For the text-containing cell, return its midpoint in [x, y] coordinate format. 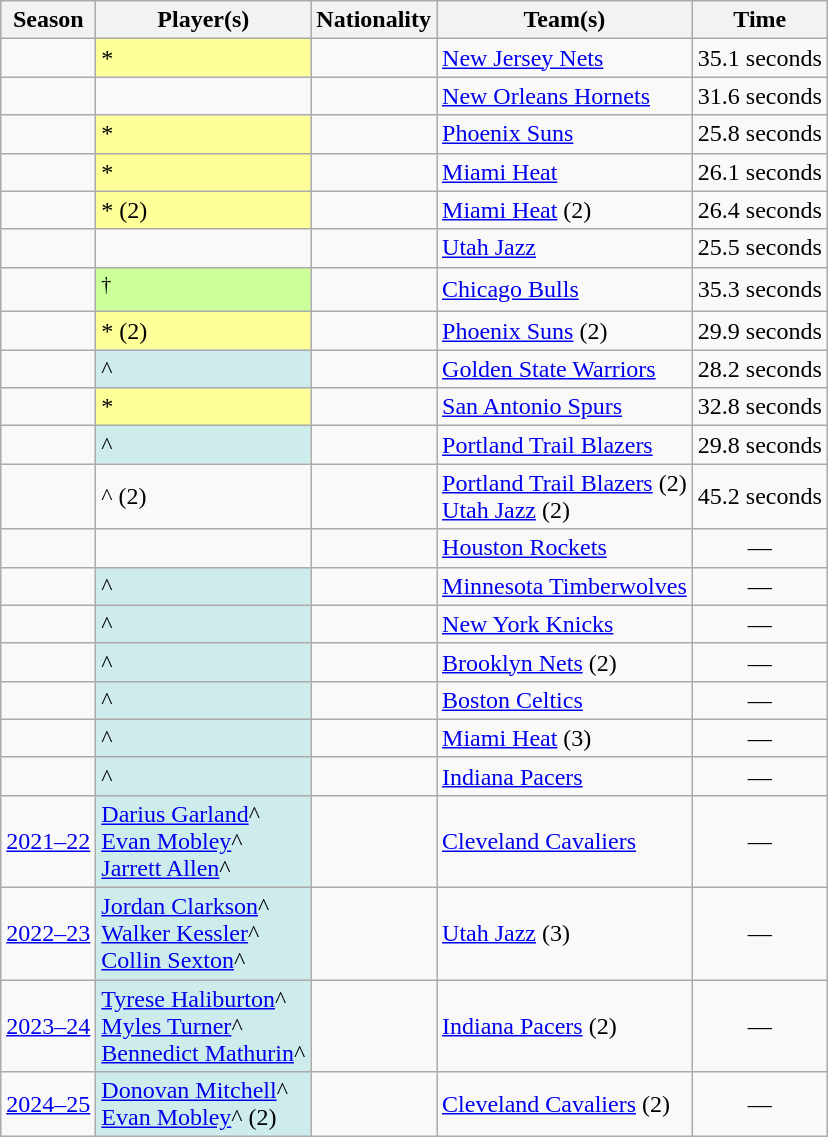
Donovan Mitchell^Evan Mobley^ (2) [204, 1104]
Brooklyn Nets (2) [565, 662]
32.8 seconds [760, 407]
35.3 seconds [760, 290]
28.2 seconds [760, 369]
29.9 seconds [760, 331]
Nationality [374, 20]
Cleveland Cavaliers [565, 841]
Darius Garland^Evan Mobley^Jarrett Allen^ [204, 841]
Phoenix Suns (2) [565, 331]
New Orleans Hornets [565, 96]
31.6 seconds [760, 96]
Miami Heat (3) [565, 738]
2023–24 [48, 1026]
26.1 seconds [760, 172]
25.5 seconds [760, 248]
2021–22 [48, 841]
† [204, 290]
35.1 seconds [760, 58]
Team(s) [565, 20]
2022–23 [48, 934]
Miami Heat [565, 172]
29.8 seconds [760, 445]
Minnesota Timberwolves [565, 586]
Cleveland Cavaliers (2) [565, 1104]
Tyrese Haliburton^Myles Turner^Bennedict Mathurin^ [204, 1026]
Indiana Pacers (2) [565, 1026]
Indiana Pacers [565, 776]
2024–25 [48, 1104]
Boston Celtics [565, 700]
^ (2) [204, 496]
Houston Rockets [565, 548]
26.4 seconds [760, 210]
Utah Jazz (3) [565, 934]
Portland Trail Blazers (2)Utah Jazz (2) [565, 496]
Season [48, 20]
Time [760, 20]
Player(s) [204, 20]
Jordan Clarkson^Walker Kessler^Collin Sexton^ [204, 934]
Miami Heat (2) [565, 210]
San Antonio Spurs [565, 407]
Golden State Warriors [565, 369]
Chicago Bulls [565, 290]
Utah Jazz [565, 248]
25.8 seconds [760, 134]
Phoenix Suns [565, 134]
New York Knicks [565, 624]
45.2 seconds [760, 496]
New Jersey Nets [565, 58]
Portland Trail Blazers [565, 445]
